Identify which cell holds the provided text, then report its (X, Y) central coordinate. 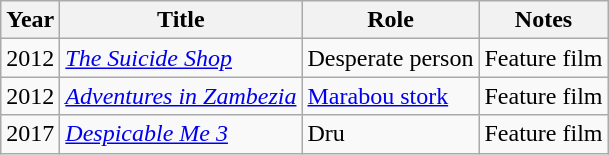
The Suicide Shop (181, 58)
Year (30, 20)
Notes (544, 20)
Dru (390, 134)
2017 (30, 134)
Desperate person (390, 58)
Role (390, 20)
Despicable Me 3 (181, 134)
Title (181, 20)
Adventures in Zambezia (181, 96)
Marabou stork (390, 96)
